Return [X, Y] of the center of cell containing provided text 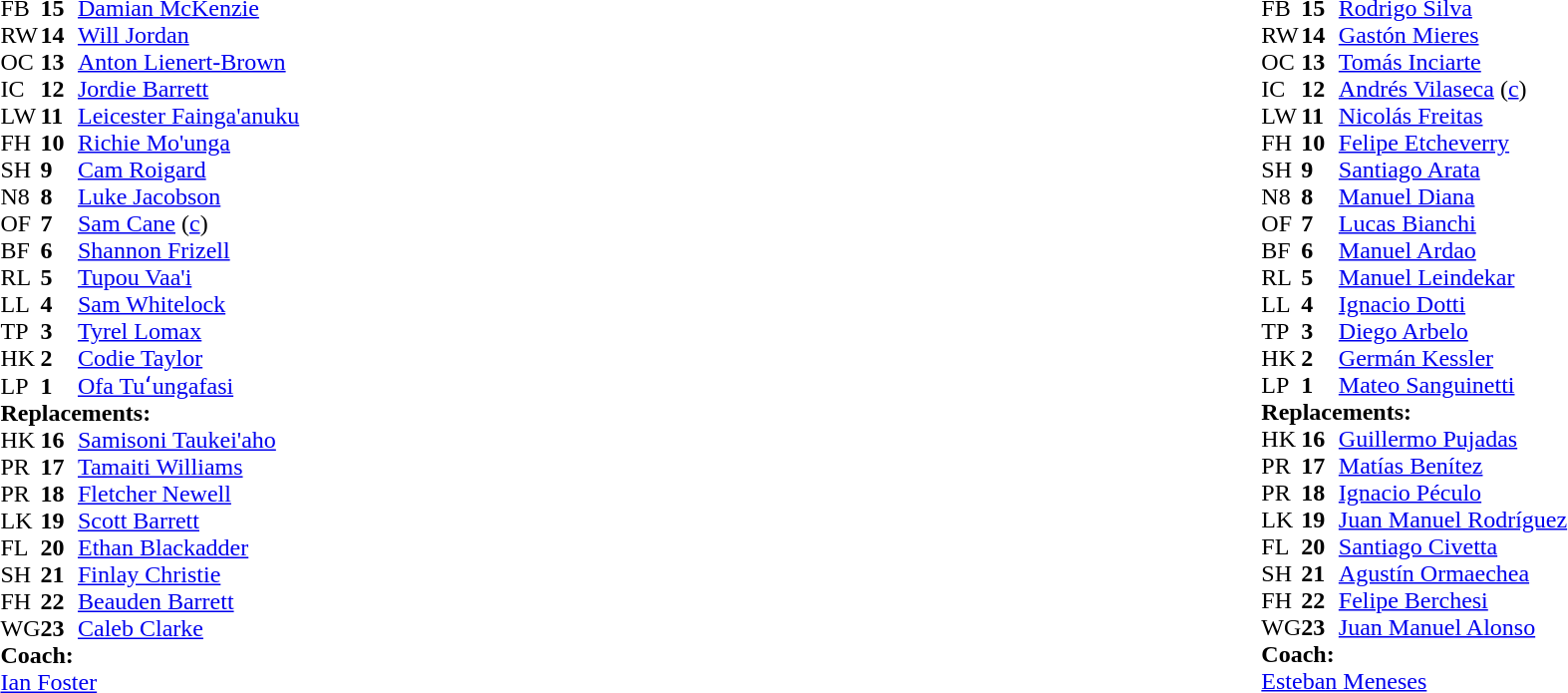
Anton Lienert-Brown [188, 62]
Santiago Arata [1453, 170]
Agustín Ormaechea [1453, 574]
Tamaiti Williams [188, 467]
Cam Roigard [188, 170]
Beauden Barrett [188, 602]
Samisoni Taukei'aho [188, 441]
Codie Taylor [188, 359]
Tupou Vaa'i [188, 277]
Lucas Bianchi [1453, 223]
Guillermo Pujadas [1453, 439]
Fletcher Newell [188, 495]
Finlay Christie [188, 574]
Ethan Blackadder [188, 548]
Nicolás Freitas [1453, 116]
Andrés Vilaseca (c) [1453, 90]
Ignacio Dotti [1453, 305]
Ignacio Péculo [1453, 493]
Diego Arbelo [1453, 331]
Tyrel Lomax [188, 331]
Manuel Leindekar [1453, 277]
Felipe Berchesi [1453, 600]
Shannon Frizell [188, 251]
Caleb Clarke [188, 628]
Juan Manuel Alonso [1453, 628]
Luke Jacobson [188, 197]
Scott Barrett [188, 520]
Sam Whitelock [188, 305]
Matías Benítez [1453, 467]
Mateo Sanguinetti [1453, 385]
Manuel Ardao [1453, 251]
Germán Kessler [1453, 359]
Manuel Diana [1453, 197]
Richie Mo'unga [188, 144]
Will Jordan [188, 36]
Santiago Civetta [1453, 546]
Tomás Inciarte [1453, 62]
Jordie Barrett [188, 90]
Ofa Tuʻungafasi [188, 385]
Gastón Mieres [1453, 36]
Juan Manuel Rodríguez [1453, 520]
Felipe Etcheverry [1453, 144]
Sam Cane (c) [188, 223]
Leicester Fainga'anuku [188, 116]
